Scan for the cell matching the given text and deliver its [X, Y] coordinate at center. 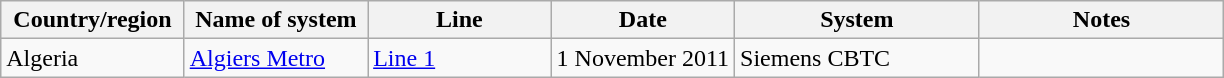
Siemens CBTC [858, 58]
Algiers Metro [276, 58]
Country/region [92, 20]
System [858, 20]
Line 1 [460, 58]
Line [460, 20]
Algeria [92, 58]
Notes [1102, 20]
Date [642, 20]
Name of system [276, 20]
1 November 2011 [642, 58]
